Determine the (x, y) coordinate at the center of the cell enclosing the given text.  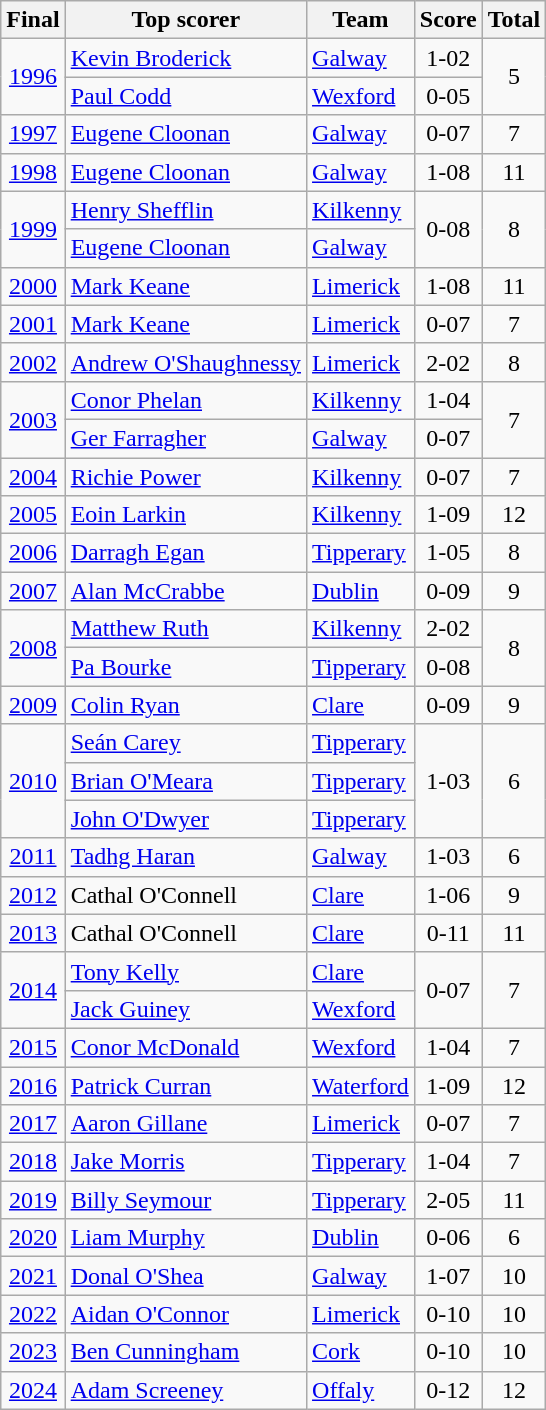
Seán Carey (186, 743)
Tadhg Haran (186, 857)
2022 (33, 1314)
0-12 (448, 1390)
2008 (33, 648)
2001 (33, 324)
2005 (33, 515)
2003 (33, 419)
Conor Phelan (186, 400)
2016 (33, 1085)
Billy Seymour (186, 1200)
1-06 (448, 895)
2013 (33, 933)
Andrew O'Shaughnessy (186, 362)
Conor McDonald (186, 1047)
2000 (33, 286)
2009 (33, 705)
Richie Power (186, 477)
2021 (33, 1276)
2014 (33, 990)
Final (33, 20)
2024 (33, 1390)
2-05 (448, 1200)
Colin Ryan (186, 705)
Jake Morris (186, 1162)
Aaron Gillane (186, 1124)
1998 (33, 172)
2017 (33, 1124)
Kevin Broderick (186, 58)
Darragh Egan (186, 553)
0-11 (448, 933)
Team (361, 20)
1997 (33, 134)
Offaly (361, 1390)
Alan McCrabbe (186, 591)
Patrick Curran (186, 1085)
Tony Kelly (186, 971)
2023 (33, 1352)
Eoin Larkin (186, 515)
1-05 (448, 553)
Aidan O'Connor (186, 1314)
2006 (33, 553)
Adam Screeney (186, 1390)
Jack Guiney (186, 1009)
John O'Dwyer (186, 819)
1-07 (448, 1276)
Cork (361, 1352)
2007 (33, 591)
0-05 (448, 96)
1999 (33, 229)
5 (514, 77)
Score (448, 20)
2018 (33, 1162)
Donal O'Shea (186, 1276)
2002 (33, 362)
2015 (33, 1047)
2010 (33, 781)
Total (514, 20)
2019 (33, 1200)
Waterford (361, 1085)
1-02 (448, 58)
Brian O'Meara (186, 781)
Top scorer (186, 20)
2012 (33, 895)
2004 (33, 477)
Ger Farragher (186, 438)
Matthew Ruth (186, 629)
2020 (33, 1238)
Liam Murphy (186, 1238)
Henry Shefflin (186, 210)
Paul Codd (186, 96)
0-06 (448, 1238)
1996 (33, 77)
Ben Cunningham (186, 1352)
Pa Bourke (186, 667)
2011 (33, 857)
